From the cell containing the given text, extract its center point as (X, Y) coordinate. 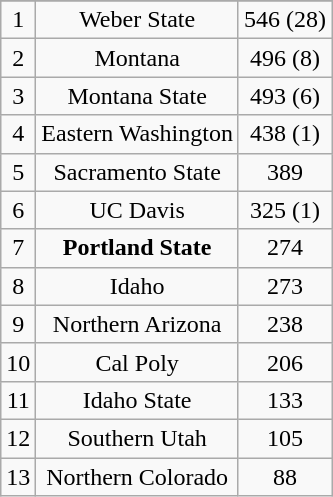
Montana (138, 58)
274 (284, 248)
133 (284, 400)
13 (18, 477)
3 (18, 96)
493 (6) (284, 96)
Sacramento State (138, 172)
4 (18, 134)
Northern Arizona (138, 324)
238 (284, 324)
389 (284, 172)
Idaho (138, 286)
Cal Poly (138, 362)
Southern Utah (138, 438)
Weber State (138, 20)
10 (18, 362)
546 (28) (284, 20)
6 (18, 210)
438 (1) (284, 134)
UC Davis (138, 210)
11 (18, 400)
2 (18, 58)
105 (284, 438)
Eastern Washington (138, 134)
Portland State (138, 248)
7 (18, 248)
5 (18, 172)
12 (18, 438)
9 (18, 324)
88 (284, 477)
Idaho State (138, 400)
8 (18, 286)
325 (1) (284, 210)
Montana State (138, 96)
496 (8) (284, 58)
273 (284, 286)
206 (284, 362)
1 (18, 20)
Northern Colorado (138, 477)
